Return the (x, y) coordinate for the center point of the cell that contains the specified text.  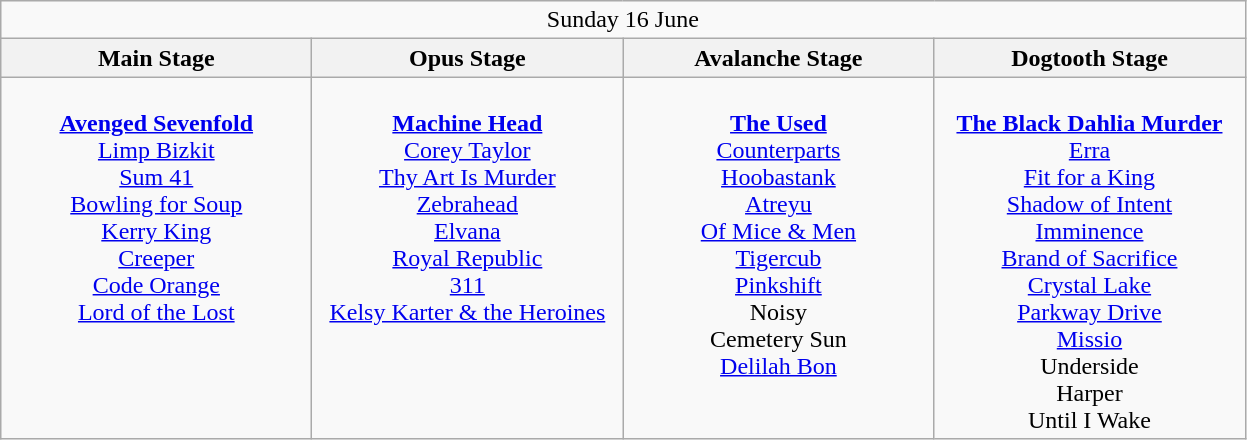
Opus Stage (468, 58)
Avenged Sevenfold Limp Bizkit Sum 41 Bowling for Soup Kerry King Creeper Code Orange Lord of the Lost (156, 258)
The Used Counterparts Hoobastank Atreyu Of Mice & Men Tigercub Pinkshift Noisy Cemetery Sun Delilah Bon (778, 258)
Avalanche Stage (778, 58)
Machine Head Corey Taylor Thy Art Is Murder Zebrahead Elvana Royal Republic 311 Kelsy Karter & the Heroines (468, 258)
Sunday 16 June (623, 20)
Dogtooth Stage (1090, 58)
Main Stage (156, 58)
